For the text-containing cell, return its midpoint in (X, Y) coordinate format. 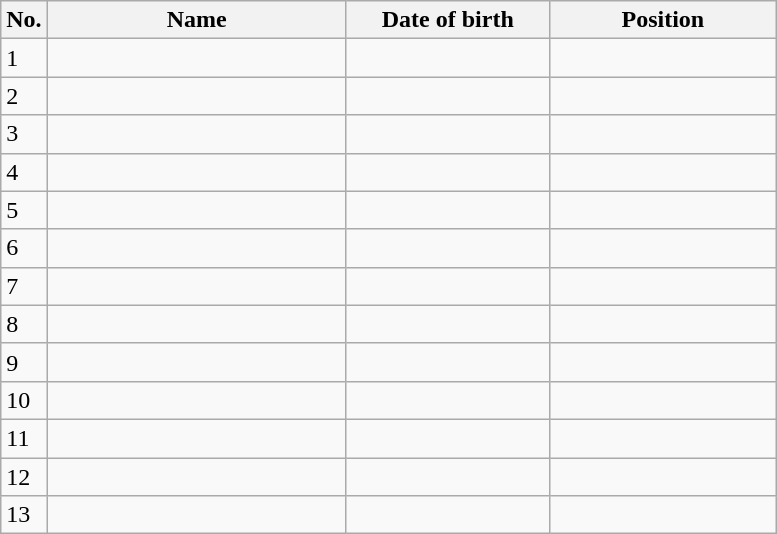
12 (24, 477)
Date of birth (448, 20)
4 (24, 172)
6 (24, 248)
7 (24, 286)
No. (24, 20)
10 (24, 400)
11 (24, 438)
8 (24, 324)
Position (662, 20)
2 (24, 96)
13 (24, 515)
9 (24, 362)
1 (24, 58)
5 (24, 210)
Name (196, 20)
3 (24, 134)
